Provide the (X, Y) coordinate of the cell's center where the given text is located.  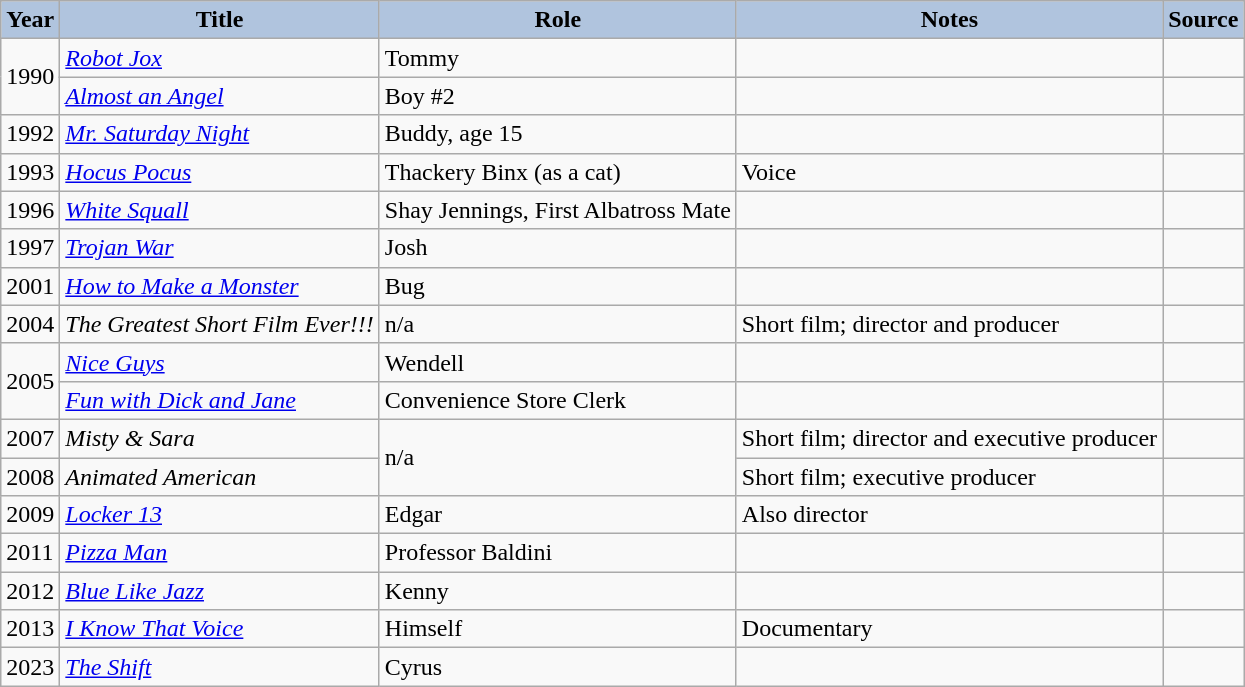
Edgar (558, 515)
Also director (949, 515)
Kenny (558, 591)
2005 (30, 381)
How to Make a Monster (220, 286)
Short film; director and producer (949, 324)
Professor Baldini (558, 553)
Shay Jennings, First Albatross Mate (558, 210)
Misty & Sara (220, 438)
1993 (30, 172)
Convenience Store Clerk (558, 400)
Almost an Angel (220, 96)
1992 (30, 134)
The Greatest Short Film Ever!!! (220, 324)
Blue Like Jazz (220, 591)
1990 (30, 77)
2009 (30, 515)
Robot Jox (220, 58)
2011 (30, 553)
2013 (30, 629)
Short film; executive producer (949, 477)
Fun with Dick and Jane (220, 400)
Locker 13 (220, 515)
Role (558, 20)
Nice Guys (220, 362)
Thackery Binx (as a cat) (558, 172)
2007 (30, 438)
Josh (558, 248)
Notes (949, 20)
2001 (30, 286)
Cyrus (558, 667)
Trojan War (220, 248)
Documentary (949, 629)
Short film; director and executive producer (949, 438)
The Shift (220, 667)
2023 (30, 667)
I Know That Voice (220, 629)
2004 (30, 324)
Title (220, 20)
Pizza Man (220, 553)
1997 (30, 248)
Tommy (558, 58)
Bug (558, 286)
1996 (30, 210)
Hocus Pocus (220, 172)
White Squall (220, 210)
Boy #2 (558, 96)
Year (30, 20)
Voice (949, 172)
2008 (30, 477)
Wendell (558, 362)
Source (1204, 20)
Animated American (220, 477)
Mr. Saturday Night (220, 134)
Buddy, age 15 (558, 134)
Himself (558, 629)
2012 (30, 591)
